From the cell containing the given text, extract its center point as [X, Y] coordinate. 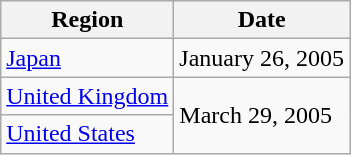
United Kingdom [88, 96]
Region [88, 20]
January 26, 2005 [262, 58]
United States [88, 134]
March 29, 2005 [262, 115]
Japan [88, 58]
Date [262, 20]
